Find where the given text appears and provide that cell's center as [X, Y] coordinate. 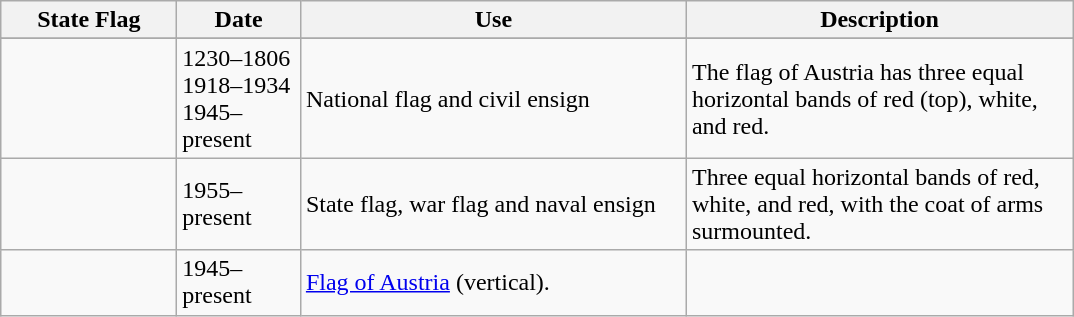
1955–present [239, 204]
National flag and civil ensign [493, 98]
Date [239, 20]
Three equal horizontal bands of red, white, and red, with the coat of arms surmounted. [879, 204]
Description [879, 20]
1945–present [239, 282]
Flag of Austria (vertical). [493, 282]
1230–18061918–19341945–present [239, 98]
The flag of Austria has three equal horizontal bands of red (top), white, and red. [879, 98]
State flag, war flag and naval ensign [493, 204]
Use [493, 20]
State Flag [89, 20]
